Locate the cell with the specified text and output its [X, Y] center coordinate. 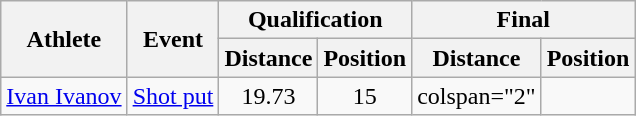
15 [365, 96]
Event [173, 39]
Final [524, 20]
Qualification [316, 20]
Athlete [64, 39]
colspan="2" [477, 96]
19.73 [268, 96]
Ivan Ivanov [64, 96]
Shot put [173, 96]
